Locate the cell with the specified text and output its (X, Y) center coordinate. 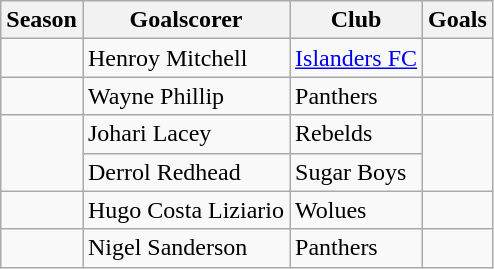
Wayne Phillip (186, 96)
Johari Lacey (186, 134)
Henroy Mitchell (186, 58)
Rebelds (356, 134)
Goalscorer (186, 20)
Sugar Boys (356, 172)
Islanders FC (356, 58)
Club (356, 20)
Nigel Sanderson (186, 248)
Derrol Redhead (186, 172)
Hugo Costa Liziario (186, 210)
Season (42, 20)
Wolues (356, 210)
Goals (458, 20)
